Detect which cell encompasses the target text, then output its [x, y] center coordinate. 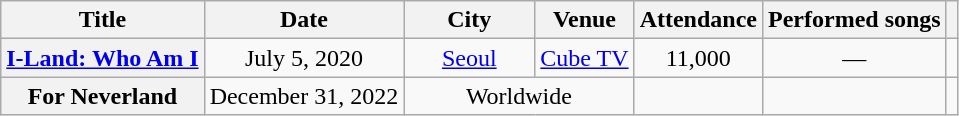
— [854, 58]
For Neverland [102, 96]
I-Land: Who Am I [102, 58]
Worldwide [519, 96]
11,000 [698, 58]
Seoul [470, 58]
Attendance [698, 20]
Cube TV [584, 58]
July 5, 2020 [304, 58]
City [470, 20]
Date [304, 20]
Venue [584, 20]
Performed songs [854, 20]
Title [102, 20]
December 31, 2022 [304, 96]
